Search for the cell housing the specified text and yield its [x, y] center coordinate. 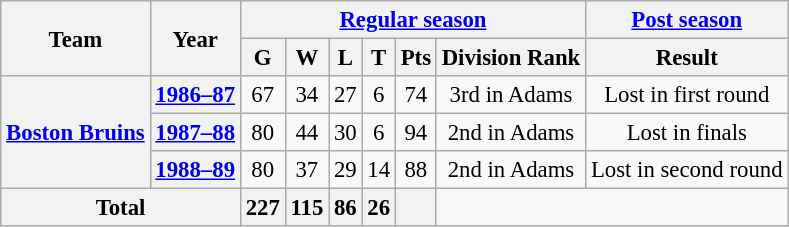
27 [346, 95]
3rd in Adams [510, 95]
44 [307, 133]
L [346, 58]
Boston Bruins [76, 132]
26 [378, 208]
G [262, 58]
86 [346, 208]
30 [346, 133]
W [307, 58]
Regular season [412, 20]
1987–88 [195, 133]
Lost in first round [687, 95]
Team [76, 38]
67 [262, 95]
Lost in finals [687, 133]
Pts [416, 58]
Total [121, 208]
74 [416, 95]
1988–89 [195, 170]
Division Rank [510, 58]
115 [307, 208]
1986–87 [195, 95]
14 [378, 170]
37 [307, 170]
227 [262, 208]
T [378, 58]
Post season [687, 20]
94 [416, 133]
Lost in second round [687, 170]
88 [416, 170]
34 [307, 95]
29 [346, 170]
Year [195, 38]
Result [687, 58]
